Locate the cell with the specified text and output its (x, y) center coordinate. 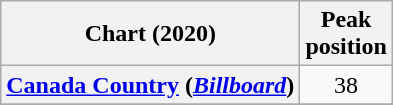
Peak position (346, 34)
38 (346, 85)
Canada Country (Billboard) (150, 85)
Chart (2020) (150, 34)
